Extract the (X, Y) coordinate from the center of the cell holding the provided text.  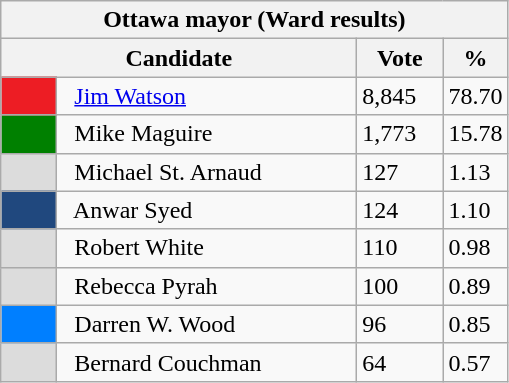
Darren W. Wood (207, 324)
Robert White (207, 248)
1.10 (476, 210)
78.70 (476, 96)
110 (400, 248)
Candidate (179, 58)
15.78 (476, 134)
0.89 (476, 286)
0.57 (476, 362)
127 (400, 172)
Mike Maguire (207, 134)
% (476, 58)
1,773 (400, 134)
64 (400, 362)
100 (400, 286)
Anwar Syed (207, 210)
8,845 (400, 96)
Vote (400, 58)
124 (400, 210)
0.85 (476, 324)
Rebecca Pyrah (207, 286)
96 (400, 324)
Bernard Couchman (207, 362)
Michael St. Arnaud (207, 172)
0.98 (476, 248)
Jim Watson (207, 96)
Ottawa mayor (Ward results) (254, 20)
1.13 (476, 172)
